Scan for the cell matching the given text and deliver its [x, y] coordinate at center. 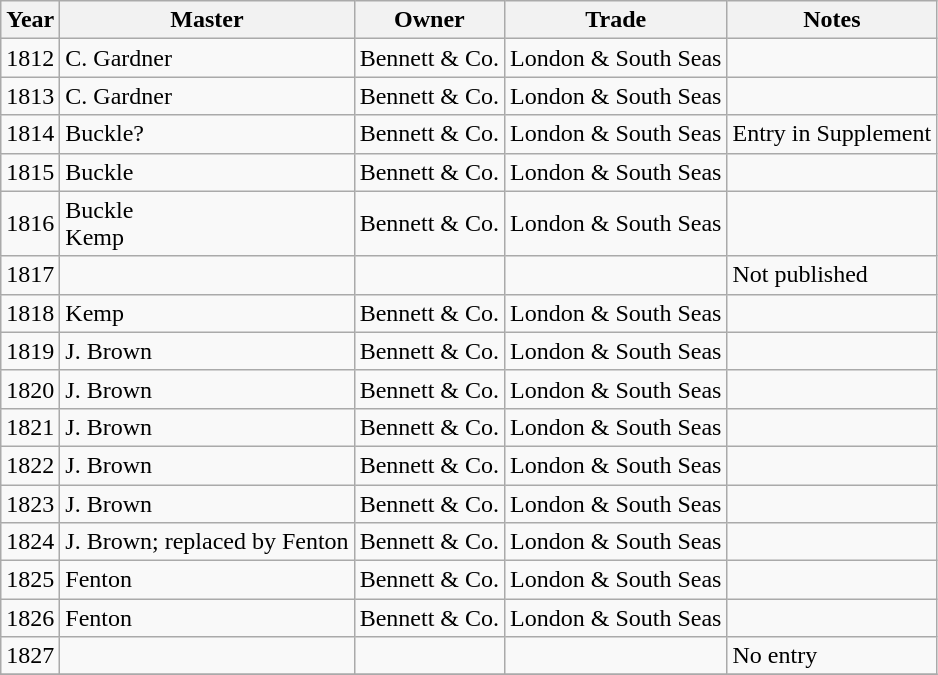
1826 [30, 618]
Not published [832, 275]
1824 [30, 542]
1816 [30, 224]
Buckle Kemp [207, 224]
1814 [30, 134]
1822 [30, 465]
Owner [429, 20]
Entry in Supplement [832, 134]
Trade [616, 20]
Buckle? [207, 134]
Notes [832, 20]
1827 [30, 656]
Buckle [207, 172]
1819 [30, 351]
1812 [30, 58]
1820 [30, 389]
Master [207, 20]
1823 [30, 503]
J. Brown; replaced by Fenton [207, 542]
1825 [30, 580]
1818 [30, 313]
Kemp [207, 313]
1817 [30, 275]
No entry [832, 656]
1821 [30, 427]
Year [30, 20]
1815 [30, 172]
1813 [30, 96]
